From the cell containing the given text, extract its center point as (X, Y) coordinate. 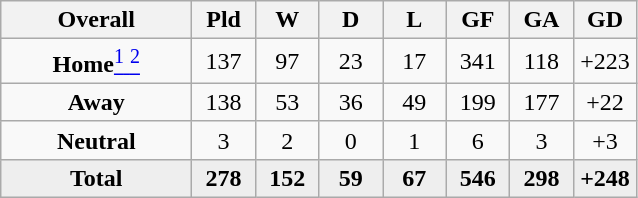
+3 (605, 140)
118 (542, 62)
546 (478, 178)
0 (351, 140)
Total (96, 178)
137 (224, 62)
Overall (96, 20)
GA (542, 20)
17 (414, 62)
+22 (605, 102)
GD (605, 20)
1 (414, 140)
L (414, 20)
67 (414, 178)
+248 (605, 178)
177 (542, 102)
152 (287, 178)
199 (478, 102)
D (351, 20)
298 (542, 178)
23 (351, 62)
6 (478, 140)
Away (96, 102)
Neutral (96, 140)
138 (224, 102)
278 (224, 178)
341 (478, 62)
Pld (224, 20)
53 (287, 102)
+223 (605, 62)
59 (351, 178)
97 (287, 62)
GF (478, 20)
36 (351, 102)
2 (287, 140)
W (287, 20)
49 (414, 102)
Home1 2 (96, 62)
